Identify which cell holds the provided text, then report its [x, y] central coordinate. 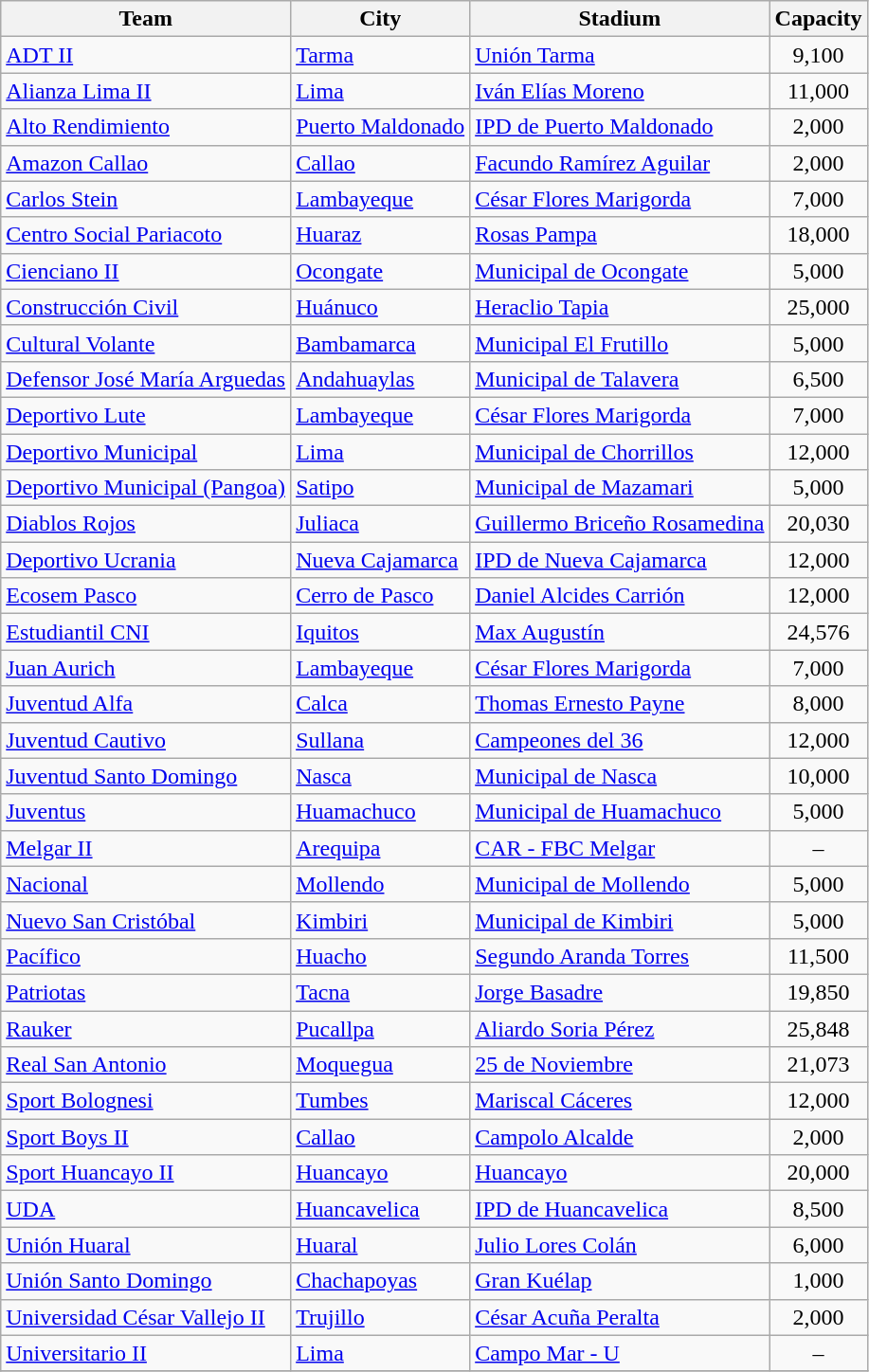
Huacho [381, 956]
Municipal de Talavera [620, 379]
Unión Santo Domingo [146, 1281]
IPD de Puerto Maldonado [620, 127]
Arequipa [381, 848]
Deportivo Ucrania [146, 560]
18,000 [819, 235]
Ecosem Pasco [146, 596]
Gran Kuélap [620, 1281]
Juventud Santo Domingo [146, 776]
Bambamarca [381, 343]
Ocongate [381, 271]
9,100 [819, 55]
24,576 [819, 632]
Alianza Lima II [146, 91]
Stadium [620, 19]
Nueva Cajamarca [381, 560]
Unión Huaral [146, 1245]
Real San Antonio [146, 1065]
Municipal de Chorrillos [620, 452]
Municipal El Frutillo [620, 343]
Jorge Basadre [620, 992]
Segundo Aranda Torres [620, 956]
Juliaca [381, 524]
Andahuaylas [381, 379]
Carlos Stein [146, 199]
Rosas Pampa [620, 235]
Campeones del 36 [620, 740]
CAR - FBC Melgar [620, 848]
11,000 [819, 91]
Tacna [381, 992]
Diablos Rojos [146, 524]
Sport Huancayo II [146, 1173]
Patriotas [146, 992]
Juventus [146, 812]
21,073 [819, 1065]
Centro Social Pariacoto [146, 235]
Daniel Alcides Carrión [620, 596]
Cultural Volante [146, 343]
Huancavelica [381, 1209]
Juventud Cautivo [146, 740]
Deportivo Lute [146, 415]
City [381, 19]
Kimbiri [381, 920]
25,000 [819, 307]
Capacity [819, 19]
Pucallpa [381, 1028]
Municipal de Mollendo [620, 884]
Construcción Civil [146, 307]
8,000 [819, 704]
Aliardo Soria Pérez [620, 1028]
UDA [146, 1209]
Facundo Ramírez Aguilar [620, 163]
Heraclio Tapia [620, 307]
Nuevo San Cristóbal [146, 920]
Cerro de Pasco [381, 596]
8,500 [819, 1209]
Guillermo Briceño Rosamedina [620, 524]
Nasca [381, 776]
Thomas Ernesto Payne [620, 704]
Cienciano II [146, 271]
11,500 [819, 956]
Municipal de Nasca [620, 776]
Unión Tarma [620, 55]
Huaraz [381, 235]
Juan Aurich [146, 668]
Campo Mar - U [620, 1353]
6,500 [819, 379]
Municipal de Kimbiri [620, 920]
Estudiantil CNI [146, 632]
Calca [381, 704]
Iquitos [381, 632]
Mollendo [381, 884]
Chachapoyas [381, 1281]
Moquegua [381, 1065]
Iván Elías Moreno [620, 91]
Huánuco [381, 307]
César Acuña Peralta [620, 1317]
Team [146, 19]
Tumbes [381, 1101]
Tarma [381, 55]
Satipo [381, 488]
Puerto Maldonado [381, 127]
Universitario II [146, 1353]
Pacífico [146, 956]
25 de Noviembre [620, 1065]
6,000 [819, 1245]
Municipal de Huamachuco [620, 812]
Deportivo Municipal [146, 452]
1,000 [819, 1281]
Rauker [146, 1028]
Mariscal Cáceres [620, 1101]
Huaral [381, 1245]
Trujillo [381, 1317]
Juventud Alfa [146, 704]
Municipal de Mazamari [620, 488]
10,000 [819, 776]
19,850 [819, 992]
IPD de Nueva Cajamarca [620, 560]
Municipal de Ocongate [620, 271]
Alto Rendimiento [146, 127]
ADT II [146, 55]
Universidad César Vallejo II [146, 1317]
20,000 [819, 1173]
Deportivo Municipal (Pangoa) [146, 488]
Defensor José María Arguedas [146, 379]
25,848 [819, 1028]
IPD de Huancavelica [620, 1209]
Melgar II [146, 848]
Sport Bolognesi [146, 1101]
Campolo Alcalde [620, 1137]
Nacional [146, 884]
Julio Lores Colán [620, 1245]
Sullana [381, 740]
Sport Boys II [146, 1137]
Amazon Callao [146, 163]
20,030 [819, 524]
Huamachuco [381, 812]
Max Augustín [620, 632]
